Extract the [x, y] coordinate from the center of the cell holding the provided text.  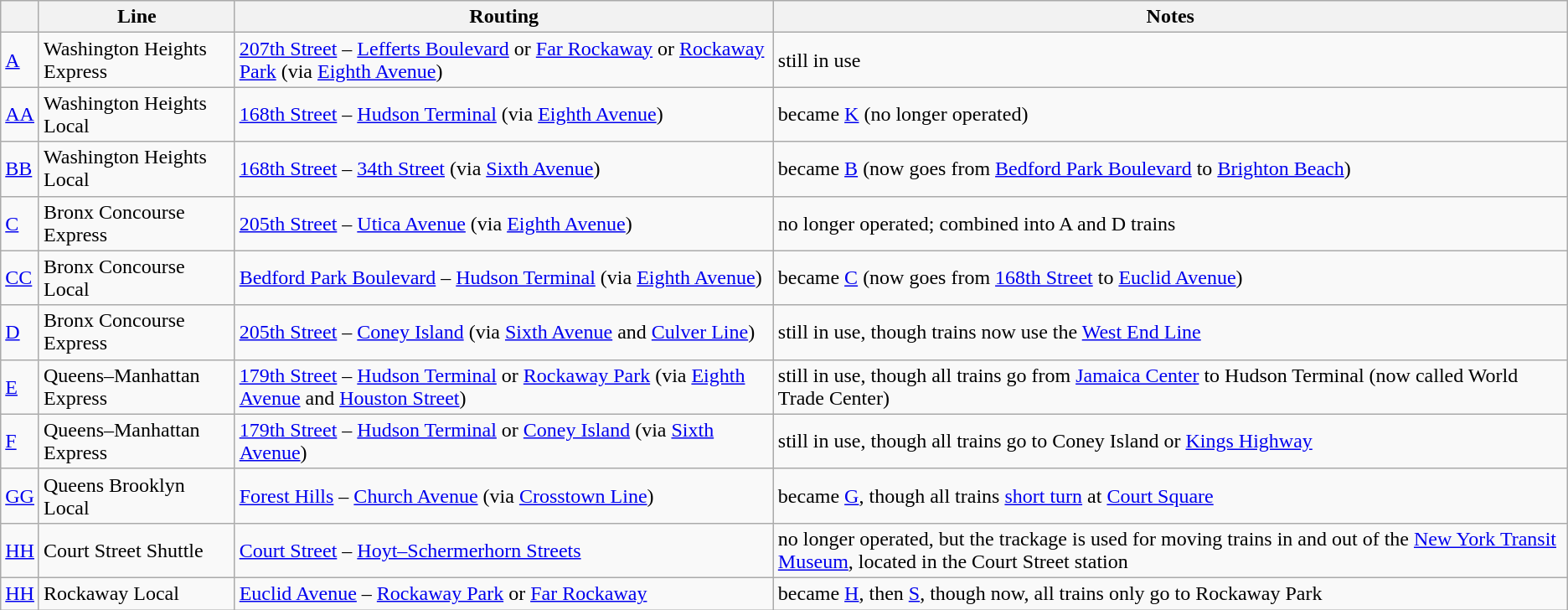
Line [137, 17]
205th Street – Coney Island (via Sixth Avenue and Culver Line) [504, 332]
Court Street Shuttle [137, 550]
205th Street – Utica Avenue (via Eighth Avenue) [504, 223]
became K (no longer operated) [1170, 114]
Notes [1170, 17]
C [20, 223]
Euclid Avenue – Rockaway Park or Far Rockaway [504, 593]
no longer operated, but the trackage is used for moving trains in and out of the New York Transit Museum, located in the Court Street station [1170, 550]
still in use, though all trains go to Coney Island or Kings Highway [1170, 441]
still in use [1170, 60]
Bronx Concourse Local [137, 278]
Queens Brooklyn Local [137, 496]
still in use, though trains now use the West End Line [1170, 332]
168th Street – 34th Street (via Sixth Avenue) [504, 169]
Routing [504, 17]
Forest Hills – Church Avenue (via Crosstown Line) [504, 496]
E [20, 387]
179th Street – Hudson Terminal or Coney Island (via Sixth Avenue) [504, 441]
F [20, 441]
became G, though all trains short turn at Court Square [1170, 496]
became H, then S, though now, all trains only go to Rockaway Park [1170, 593]
D [20, 332]
BB [20, 169]
A [20, 60]
Rockaway Local [137, 593]
168th Street – Hudson Terminal (via Eighth Avenue) [504, 114]
GG [20, 496]
no longer operated; combined into A and D trains [1170, 223]
became C (now goes from 168th Street to Euclid Avenue) [1170, 278]
CC [20, 278]
Washington Heights Express [137, 60]
AA [20, 114]
Bedford Park Boulevard – Hudson Terminal (via Eighth Avenue) [504, 278]
became B (now goes from Bedford Park Boulevard to Brighton Beach) [1170, 169]
still in use, though all trains go from Jamaica Center to Hudson Terminal (now called World Trade Center) [1170, 387]
207th Street – Lefferts Boulevard or Far Rockaway or Rockaway Park (via Eighth Avenue) [504, 60]
Court Street – Hoyt–Schermerhorn Streets [504, 550]
179th Street – Hudson Terminal or Rockaway Park (via Eighth Avenue and Houston Street) [504, 387]
